From the cell containing the given text, extract its center point as (X, Y) coordinate. 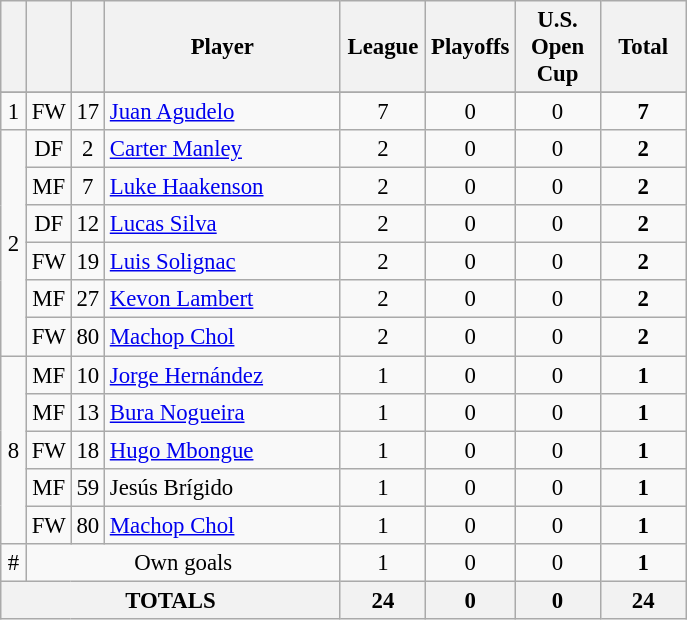
19 (88, 262)
8 (14, 450)
U.S. Open Cup (558, 47)
10 (88, 375)
59 (88, 487)
Jesús Brígido (222, 487)
12 (88, 224)
Playoffs (470, 47)
# (14, 563)
Luke Haakenson (222, 187)
Total (643, 47)
Lucas Silva (222, 224)
18 (88, 450)
TOTALS (170, 600)
Kevon Lambert (222, 299)
League (383, 47)
Juan Agudelo (222, 112)
Carter Manley (222, 149)
Jorge Hernández (222, 375)
Hugo Mbongue (222, 450)
Luis Solignac (222, 262)
Bura Nogueira (222, 412)
13 (88, 412)
Own goals (183, 563)
17 (88, 112)
27 (88, 299)
Player (222, 47)
